Locate the cell with the specified text and output its [x, y] center coordinate. 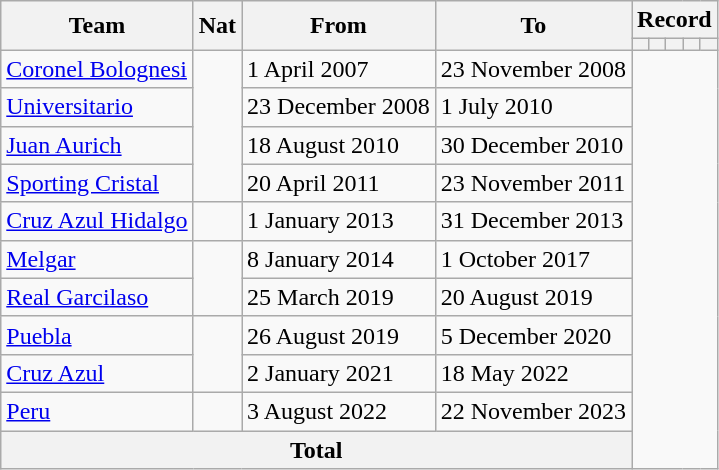
3 August 2022 [339, 411]
1 October 2017 [533, 259]
Cruz Azul [97, 373]
20 April 2011 [339, 183]
22 November 2023 [533, 411]
Peru [97, 411]
Team [97, 26]
23 November 2011 [533, 183]
From [339, 26]
18 May 2022 [533, 373]
18 August 2010 [339, 145]
1 July 2010 [533, 107]
26 August 2019 [339, 335]
8 January 2014 [339, 259]
2 January 2021 [339, 373]
Puebla [97, 335]
23 November 2008 [533, 69]
Juan Aurich [97, 145]
Coronel Bolognesi [97, 69]
1 April 2007 [339, 69]
Real Garcilaso [97, 297]
Cruz Azul Hidalgo [97, 221]
Melgar [97, 259]
1 January 2013 [339, 221]
Record [675, 20]
Universitario [97, 107]
Total [316, 449]
30 December 2010 [533, 145]
23 December 2008 [339, 107]
25 March 2019 [339, 297]
5 December 2020 [533, 335]
20 August 2019 [533, 297]
To [533, 26]
31 December 2013 [533, 221]
Sporting Cristal [97, 183]
Nat [217, 26]
